Provide the (X, Y) coordinate of the cell's center where the given text is located.  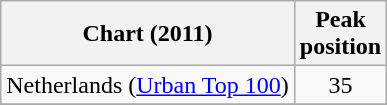
35 (340, 85)
Chart (2011) (148, 34)
Peakposition (340, 34)
Netherlands (Urban Top 100) (148, 85)
